Capture the cell that displays the provided text and extract its [x, y] central coordinate. 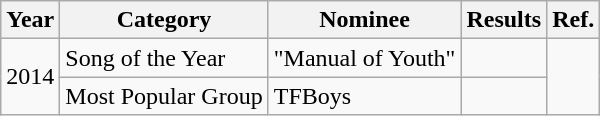
"Manual of Youth" [364, 58]
Song of the Year [164, 58]
Category [164, 20]
2014 [30, 77]
Nominee [364, 20]
Ref. [574, 20]
TFBoys [364, 96]
Year [30, 20]
Most Popular Group [164, 96]
Results [504, 20]
